Determine the (x, y) coordinate at the center of the cell enclosing the given text.  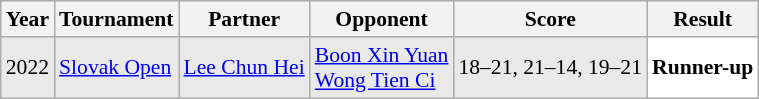
2022 (28, 68)
Year (28, 19)
18–21, 21–14, 19–21 (550, 68)
Slovak Open (116, 68)
Opponent (382, 19)
Boon Xin Yuan Wong Tien Ci (382, 68)
Tournament (116, 19)
Runner-up (702, 68)
Lee Chun Hei (244, 68)
Result (702, 19)
Partner (244, 19)
Score (550, 19)
